Search for the cell housing the specified text and yield its [X, Y] center coordinate. 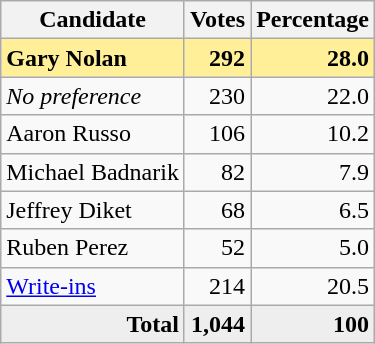
Jeffrey Diket [93, 210]
1,044 [217, 324]
20.5 [313, 286]
22.0 [313, 96]
106 [217, 134]
Total [93, 324]
Votes [217, 20]
Gary Nolan [93, 58]
Ruben Perez [93, 248]
6.5 [313, 210]
7.9 [313, 172]
Percentage [313, 20]
Candidate [93, 20]
5.0 [313, 248]
Write-ins [93, 286]
No preference [93, 96]
Aaron Russo [93, 134]
214 [217, 286]
28.0 [313, 58]
10.2 [313, 134]
Michael Badnarik [93, 172]
230 [217, 96]
52 [217, 248]
68 [217, 210]
292 [217, 58]
100 [313, 324]
82 [217, 172]
